Return the [x, y] coordinate for the center point of the cell that contains the specified text.  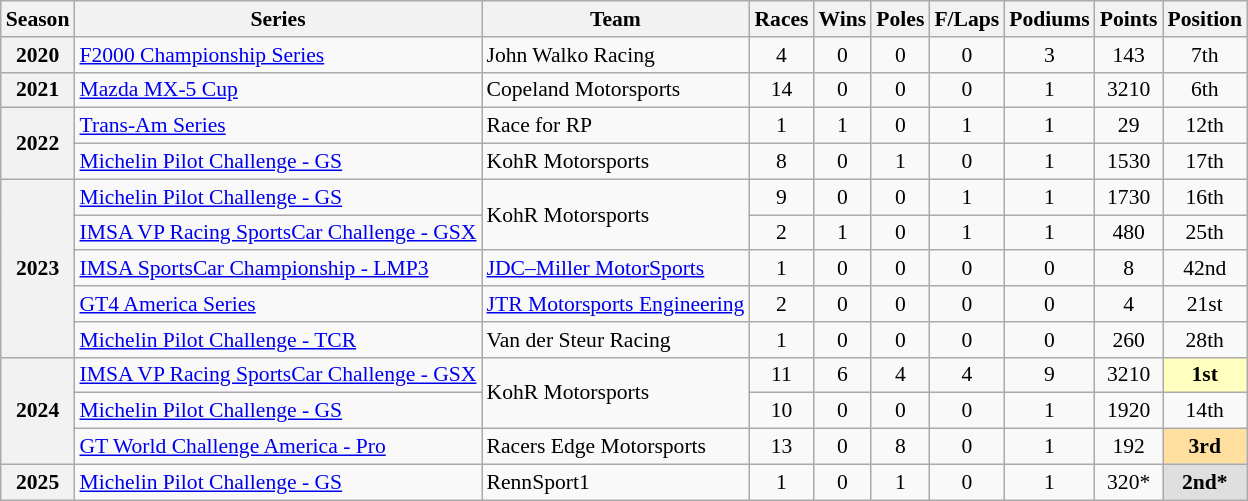
260 [1129, 340]
25th [1204, 233]
29 [1129, 126]
Van der Steur Racing [616, 340]
JTR Motorsports Engineering [616, 304]
2024 [38, 410]
10 [781, 411]
3rd [1204, 447]
12th [1204, 126]
1730 [1129, 197]
JDC–Miller MotorSports [616, 269]
11 [781, 375]
GT World Challenge America - Pro [278, 447]
2025 [38, 482]
6th [1204, 90]
Wins [843, 19]
192 [1129, 447]
17th [1204, 162]
Races [781, 19]
480 [1129, 233]
F/Laps [966, 19]
Team [616, 19]
John Walko Racing [616, 55]
Season [38, 19]
6 [843, 375]
7th [1204, 55]
14th [1204, 411]
28th [1204, 340]
320* [1129, 482]
Series [278, 19]
Michelin Pilot Challenge - TCR [278, 340]
2021 [38, 90]
F2000 Championship Series [278, 55]
GT4 America Series [278, 304]
2nd* [1204, 482]
Position [1204, 19]
Mazda MX-5 Cup [278, 90]
Racers Edge Motorsports [616, 447]
21st [1204, 304]
2022 [38, 144]
42nd [1204, 269]
16th [1204, 197]
Copeland Motorsports [616, 90]
Podiums [1050, 19]
1st [1204, 375]
3 [1050, 55]
Trans-Am Series [278, 126]
IMSA SportsCar Championship - LMP3 [278, 269]
Poles [900, 19]
Points [1129, 19]
14 [781, 90]
1920 [1129, 411]
13 [781, 447]
2023 [38, 268]
RennSport1 [616, 482]
2020 [38, 55]
143 [1129, 55]
Race for RP [616, 126]
1530 [1129, 162]
